Detect which cell encompasses the target text, then output its (X, Y) center coordinate. 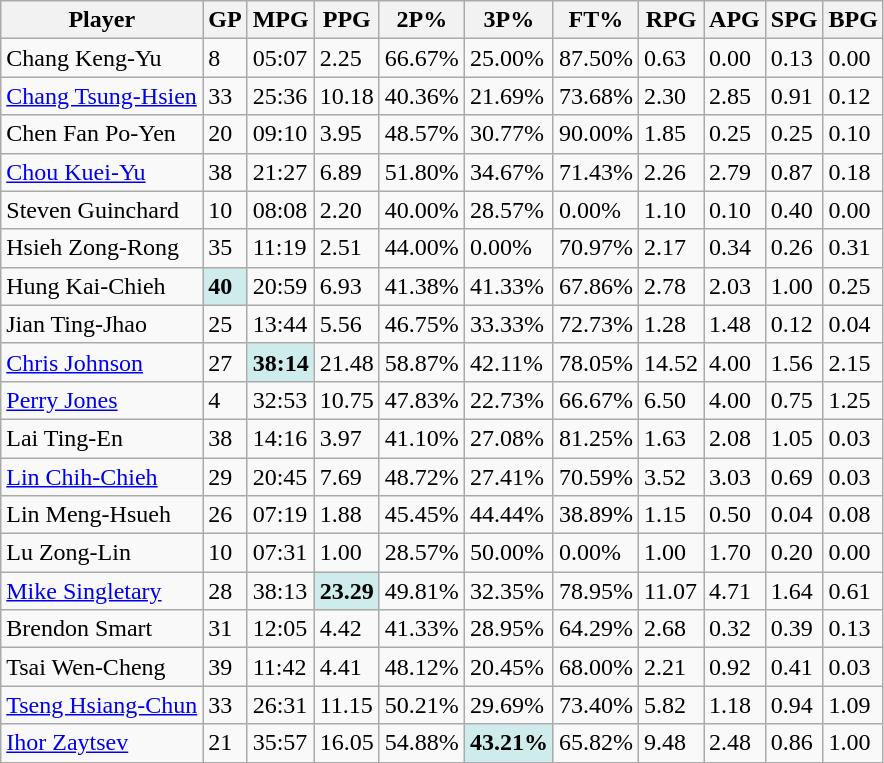
8 (225, 58)
81.25% (596, 438)
MPG (280, 20)
47.83% (422, 400)
67.86% (596, 286)
0.41 (794, 667)
Chang Tsung-Hsien (102, 96)
1.05 (794, 438)
26 (225, 515)
4 (225, 400)
1.15 (670, 515)
GP (225, 20)
2.25 (346, 58)
Player (102, 20)
0.08 (853, 515)
0.61 (853, 591)
38:14 (280, 362)
0.39 (794, 629)
50.21% (422, 705)
1.28 (670, 324)
16.05 (346, 743)
78.05% (596, 362)
68.00% (596, 667)
29.69% (508, 705)
39 (225, 667)
27 (225, 362)
48.72% (422, 477)
2.85 (735, 96)
49.81% (422, 591)
41.10% (422, 438)
70.59% (596, 477)
28.95% (508, 629)
21:27 (280, 172)
2.78 (670, 286)
0.40 (794, 210)
0.86 (794, 743)
12:05 (280, 629)
21 (225, 743)
70.97% (596, 248)
11:42 (280, 667)
0.26 (794, 248)
20 (225, 134)
87.50% (596, 58)
Tsai Wen-Cheng (102, 667)
20:45 (280, 477)
72.73% (596, 324)
0.91 (794, 96)
73.68% (596, 96)
7.69 (346, 477)
34.67% (508, 172)
30.77% (508, 134)
2.03 (735, 286)
21.48 (346, 362)
Lu Zong-Lin (102, 553)
48.12% (422, 667)
22.73% (508, 400)
71.43% (596, 172)
5.82 (670, 705)
28 (225, 591)
Ihor Zaytsev (102, 743)
0.63 (670, 58)
13:44 (280, 324)
08:08 (280, 210)
0.69 (794, 477)
0.92 (735, 667)
1.63 (670, 438)
05:07 (280, 58)
27.41% (508, 477)
Mike Singletary (102, 591)
BPG (853, 20)
40.00% (422, 210)
Tseng Hsiang-Chun (102, 705)
3.52 (670, 477)
0.87 (794, 172)
1.18 (735, 705)
2.08 (735, 438)
29 (225, 477)
2.26 (670, 172)
35:57 (280, 743)
21.69% (508, 96)
1.09 (853, 705)
07:19 (280, 515)
1.85 (670, 134)
11.07 (670, 591)
73.40% (596, 705)
26:31 (280, 705)
20.45% (508, 667)
78.95% (596, 591)
0.50 (735, 515)
4.71 (735, 591)
33.33% (508, 324)
2.21 (670, 667)
9.48 (670, 743)
0.94 (794, 705)
42.11% (508, 362)
1.70 (735, 553)
4.42 (346, 629)
Hung Kai-Chieh (102, 286)
35 (225, 248)
58.87% (422, 362)
3.95 (346, 134)
4.41 (346, 667)
Jian Ting-Jhao (102, 324)
38.89% (596, 515)
2.20 (346, 210)
Chris Johnson (102, 362)
0.34 (735, 248)
14:16 (280, 438)
40.36% (422, 96)
20:59 (280, 286)
44.44% (508, 515)
2.51 (346, 248)
1.10 (670, 210)
27.08% (508, 438)
32:53 (280, 400)
10.75 (346, 400)
1.25 (853, 400)
54.88% (422, 743)
Hsieh Zong-Rong (102, 248)
64.29% (596, 629)
APG (735, 20)
45.45% (422, 515)
46.75% (422, 324)
6.50 (670, 400)
31 (225, 629)
5.56 (346, 324)
65.82% (596, 743)
0.32 (735, 629)
2.15 (853, 362)
10.18 (346, 96)
07:31 (280, 553)
2.79 (735, 172)
1.56 (794, 362)
23.29 (346, 591)
32.35% (508, 591)
0.20 (794, 553)
40 (225, 286)
44.00% (422, 248)
Steven Guinchard (102, 210)
3.97 (346, 438)
PPG (346, 20)
Chen Fan Po-Yen (102, 134)
25.00% (508, 58)
25 (225, 324)
50.00% (508, 553)
3.03 (735, 477)
0.75 (794, 400)
2.68 (670, 629)
11.15 (346, 705)
48.57% (422, 134)
0.18 (853, 172)
Lin Chih-Chieh (102, 477)
25:36 (280, 96)
2P% (422, 20)
09:10 (280, 134)
6.93 (346, 286)
3P% (508, 20)
2.48 (735, 743)
Brendon Smart (102, 629)
Lai Ting-En (102, 438)
0.31 (853, 248)
38:13 (280, 591)
Chou Kuei-Yu (102, 172)
6.89 (346, 172)
2.30 (670, 96)
FT% (596, 20)
RPG (670, 20)
Perry Jones (102, 400)
1.48 (735, 324)
Chang Keng-Yu (102, 58)
SPG (794, 20)
Lin Meng-Hsueh (102, 515)
1.64 (794, 591)
14.52 (670, 362)
2.17 (670, 248)
11:19 (280, 248)
90.00% (596, 134)
41.38% (422, 286)
1.88 (346, 515)
43.21% (508, 743)
51.80% (422, 172)
